Return [X, Y] of the center of cell containing provided text 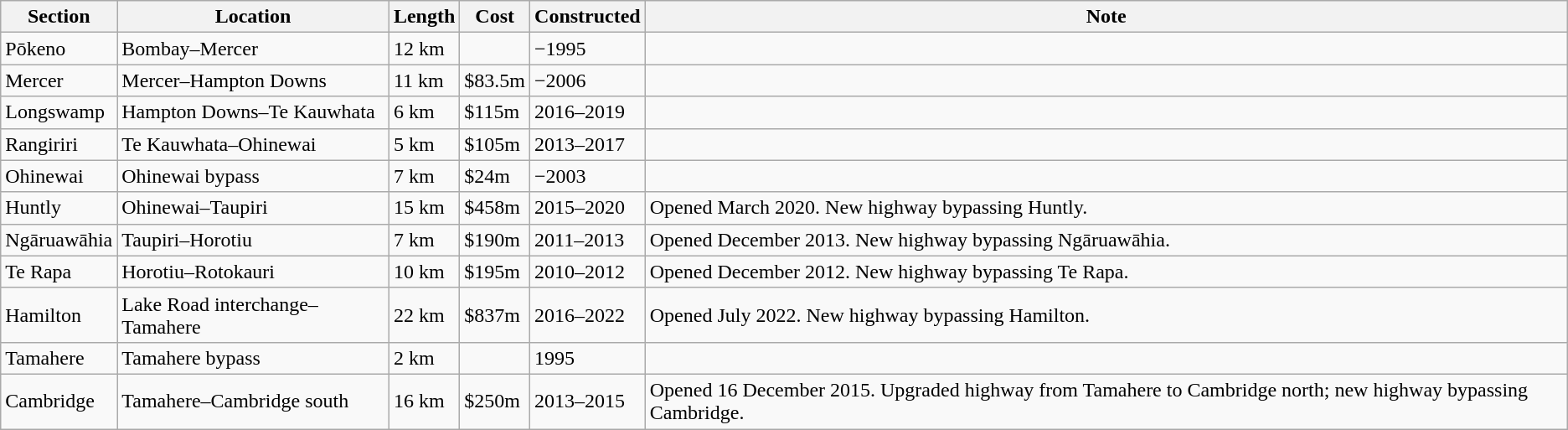
$250m [495, 401]
−2006 [588, 80]
$115m [495, 112]
Tamahere [59, 358]
−2003 [588, 176]
Length [424, 17]
Opened July 2022. New highway bypassing Hamilton. [1106, 315]
2 km [424, 358]
11 km [424, 80]
1995 [588, 358]
Constructed [588, 17]
Longswamp [59, 112]
$195m [495, 272]
2016–2019 [588, 112]
5 km [424, 144]
2013–2017 [588, 144]
Cost [495, 17]
Opened December 2012. New highway bypassing Te Rapa. [1106, 272]
Bombay–Mercer [253, 49]
6 km [424, 112]
Opened March 2020. New highway bypassing Huntly. [1106, 208]
$190m [495, 240]
10 km [424, 272]
22 km [424, 315]
Huntly [59, 208]
2010–2012 [588, 272]
Rangiriri [59, 144]
2011–2013 [588, 240]
Mercer–Hampton Downs [253, 80]
$83.5m [495, 80]
Pōkeno [59, 49]
Hampton Downs–Te Kauwhata [253, 112]
Ngāruawāhia [59, 240]
Te Rapa [59, 272]
2015–2020 [588, 208]
Note [1106, 17]
12 km [424, 49]
Location [253, 17]
Lake Road interchange–Tamahere [253, 315]
Opened 16 December 2015. Upgraded highway from Tamahere to Cambridge north; new highway bypassing Cambridge. [1106, 401]
Section [59, 17]
2016–2022 [588, 315]
$24m [495, 176]
Hamilton [59, 315]
Ohinewai–Taupiri [253, 208]
Cambridge [59, 401]
$105m [495, 144]
Mercer [59, 80]
Tamahere bypass [253, 358]
2013–2015 [588, 401]
16 km [424, 401]
Horotiu–Rotokauri [253, 272]
Tamahere–Cambridge south [253, 401]
$458m [495, 208]
15 km [424, 208]
−1995 [588, 49]
Taupiri–Horotiu [253, 240]
$837m [495, 315]
Opened December 2013. New highway bypassing Ngāruawāhia. [1106, 240]
Ohinewai bypass [253, 176]
Ohinewai [59, 176]
Te Kauwhata–Ohinewai [253, 144]
